Search for the cell housing the specified text and yield its [x, y] center coordinate. 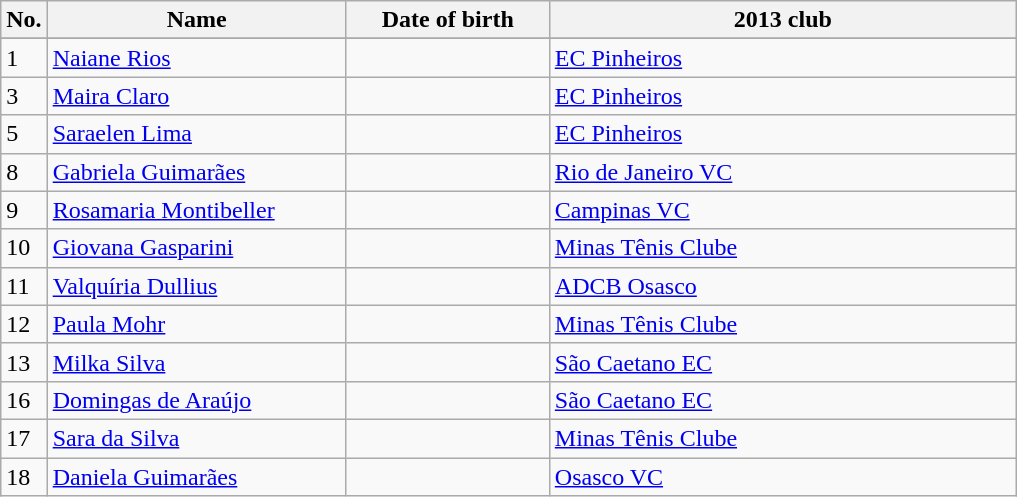
9 [24, 210]
No. [24, 20]
2013 club [782, 20]
Osasco VC [782, 477]
13 [24, 362]
Rosamaria Montibeller [196, 210]
Name [196, 20]
Gabriela Guimarães [196, 172]
11 [24, 286]
12 [24, 324]
ADCB Osasco [782, 286]
1 [24, 58]
Milka Silva [196, 362]
Giovana Gasparini [196, 248]
Saraelen Lima [196, 134]
Daniela Guimarães [196, 477]
10 [24, 248]
Rio de Janeiro VC [782, 172]
Maira Claro [196, 96]
3 [24, 96]
Paula Mohr [196, 324]
18 [24, 477]
5 [24, 134]
Naiane Rios [196, 58]
Campinas VC [782, 210]
Domingas de Araújo [196, 400]
Date of birth [448, 20]
17 [24, 438]
Sara da Silva [196, 438]
8 [24, 172]
16 [24, 400]
Valquíria Dullius [196, 286]
